From the cell containing the given text, extract its center point as [X, Y] coordinate. 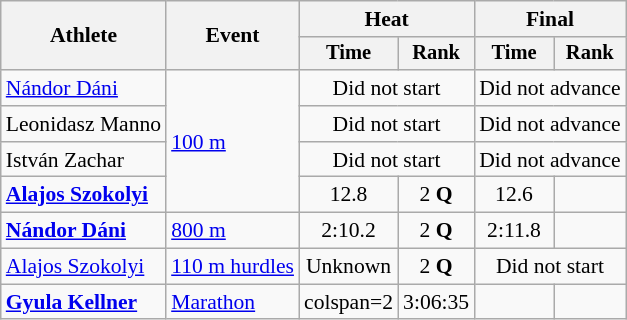
Leonidasz Manno [84, 124]
Final [550, 19]
12.6 [514, 195]
2:10.2 [348, 231]
2:11.8 [514, 231]
colspan=2 [348, 302]
Event [232, 36]
Athlete [84, 36]
100 m [232, 141]
Gyula Kellner [84, 302]
12.8 [348, 195]
110 m hurdles [232, 267]
3:06:35 [436, 302]
Heat [386, 19]
800 m [232, 231]
Marathon [232, 302]
Unknown [348, 267]
István Zachar [84, 160]
